Extract the [x, y] coordinate from the center of the cell holding the provided text.  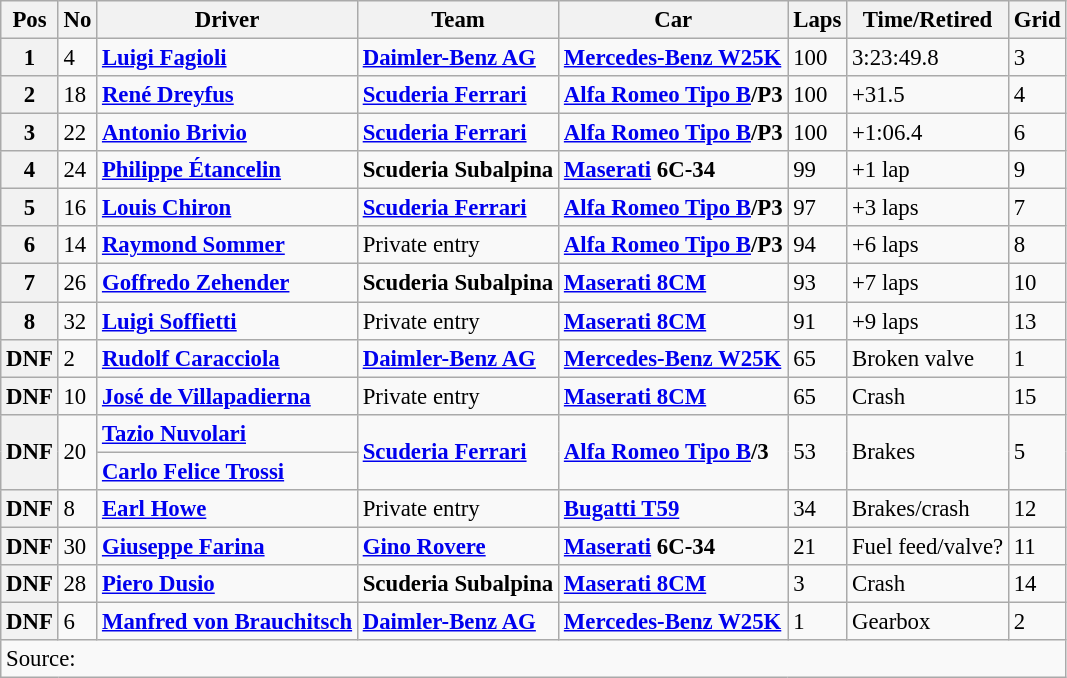
+1:06.4 [928, 133]
Alfa Romeo Tipo B/3 [674, 452]
No [77, 20]
32 [77, 321]
34 [818, 509]
30 [77, 546]
Time/Retired [928, 20]
Tazio Nuvolari [228, 433]
René Dreyfus [228, 95]
Fuel feed/valve? [928, 546]
+31.5 [928, 95]
Louis Chiron [228, 208]
Grid [1036, 20]
+3 laps [928, 208]
Carlo Felice Trossi [228, 471]
Laps [818, 20]
Gearbox [928, 621]
+7 laps [928, 283]
13 [1036, 321]
97 [818, 208]
José de Villapadierna [228, 396]
Luigi Fagioli [228, 58]
Goffredo Zehender [228, 283]
3:23:49.8 [928, 58]
+1 lap [928, 170]
9 [1036, 170]
Brakes [928, 452]
Car [674, 20]
18 [77, 95]
Broken valve [928, 358]
28 [77, 584]
Manfred von Brauchitsch [228, 621]
15 [1036, 396]
Piero Dusio [228, 584]
Team [458, 20]
Brakes/crash [928, 509]
Earl Howe [228, 509]
99 [818, 170]
Rudolf Caracciola [228, 358]
22 [77, 133]
93 [818, 283]
Luigi Soffietti [228, 321]
Philippe Étancelin [228, 170]
53 [818, 452]
+9 laps [928, 321]
Gino Rovere [458, 546]
Raymond Sommer [228, 245]
20 [77, 452]
Source: [534, 659]
Giuseppe Farina [228, 546]
16 [77, 208]
Bugatti T59 [674, 509]
12 [1036, 509]
Antonio Brivio [228, 133]
11 [1036, 546]
Driver [228, 20]
26 [77, 283]
24 [77, 170]
21 [818, 546]
Pos [30, 20]
91 [818, 321]
+6 laps [928, 245]
94 [818, 245]
